Find where the given text appears and provide that cell's center as [X, Y] coordinate. 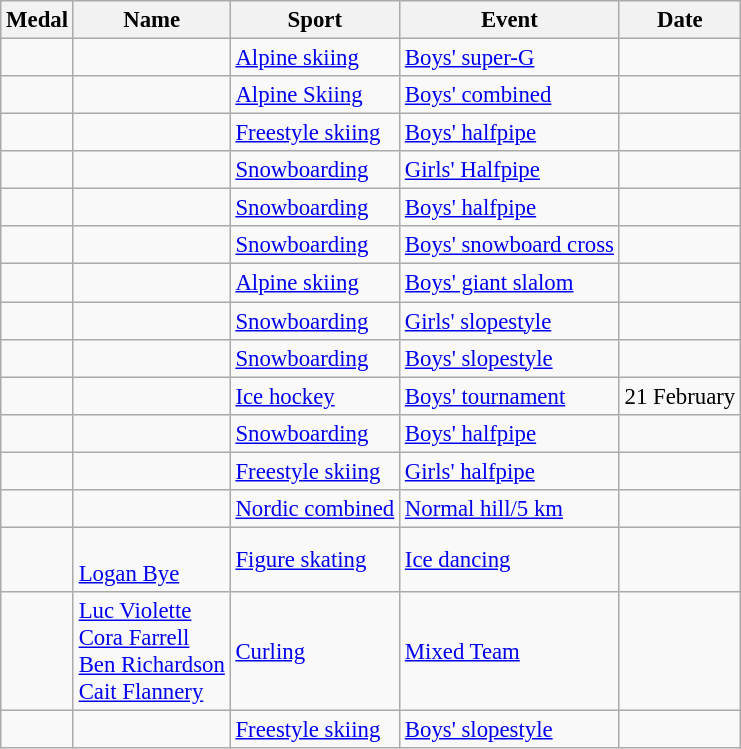
Boys' snowboard cross [510, 245]
Boys' giant slalom [510, 283]
Name [152, 20]
Medal [38, 20]
Girls' halfpipe [510, 471]
Date [680, 20]
Ice hockey [314, 396]
21 February [680, 396]
Sport [314, 20]
Boys' tournament [510, 396]
Luc VioletteCora FarrellBen RichardsonCait Flannery [152, 652]
Normal hill/5 km [510, 509]
Logan Bye [152, 560]
Girls' slopestyle [510, 321]
Curling [314, 652]
Boys' super-G [510, 58]
Boys' combined [510, 95]
Nordic combined [314, 509]
Ice dancing [510, 560]
Figure skating [314, 560]
Girls' Halfpipe [510, 170]
Mixed Team [510, 652]
Alpine Skiing [314, 95]
Event [510, 20]
